Identify which cell holds the provided text, then report its [X, Y] central coordinate. 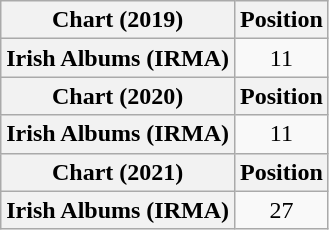
Chart (2019) [118, 20]
Chart (2020) [118, 96]
Chart (2021) [118, 172]
27 [282, 210]
